Determine the (x, y) coordinate at the center of the cell enclosing the given text.  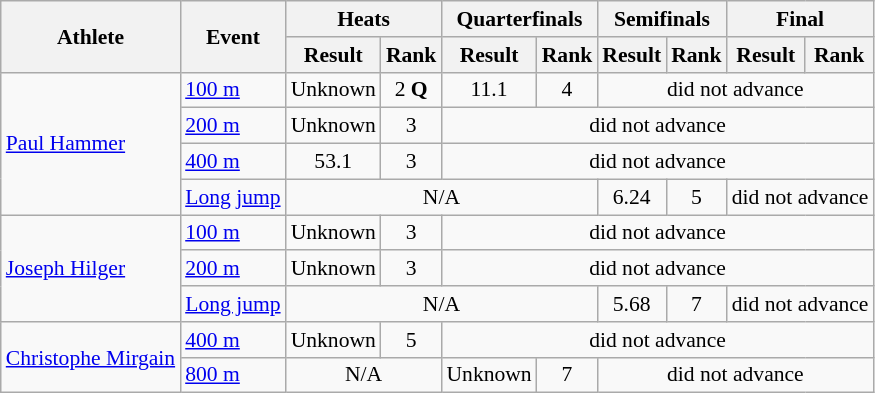
Christophe Mirgain (90, 358)
6.24 (632, 197)
Paul Hammer (90, 143)
2 Q (412, 90)
Final (800, 19)
Quarterfinals (519, 19)
800 m (232, 375)
Athlete (90, 36)
11.1 (488, 90)
Semifinals (662, 19)
Event (232, 36)
Joseph Hilger (90, 268)
4 (568, 90)
5.68 (632, 304)
53.1 (334, 162)
Heats (364, 19)
